Identify which cell holds the provided text, then report its [x, y] central coordinate. 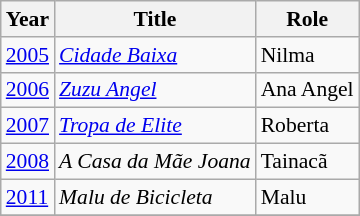
Title [155, 19]
2007 [28, 126]
Year [28, 19]
2005 [28, 55]
Role [308, 19]
Cidade Baixa [155, 55]
Tainacã [308, 162]
Malu de Bicicleta [155, 197]
2011 [28, 197]
2008 [28, 162]
Nilma [308, 55]
Ana Angel [308, 90]
2006 [28, 90]
Zuzu Angel [155, 90]
Roberta [308, 126]
A Casa da Mãe Joana [155, 162]
Tropa de Elite [155, 126]
Malu [308, 197]
